Extract the [X, Y] coordinate from the center of the cell holding the provided text.  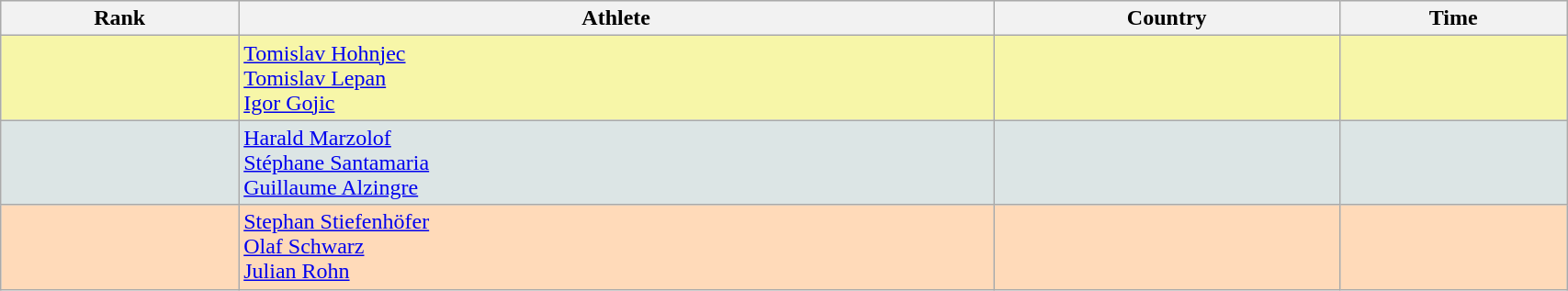
Country [1167, 18]
Time [1453, 18]
Harald MarzolofStéphane SantamariaGuillaume Alzingre [616, 162]
Rank [119, 18]
Athlete [616, 18]
Stephan StiefenhöferOlaf SchwarzJulian Rohn [616, 247]
Tomislav HohnjecTomislav LepanIgor Gojic [616, 78]
